Scan for the cell matching the given text and deliver its (x, y) coordinate at center. 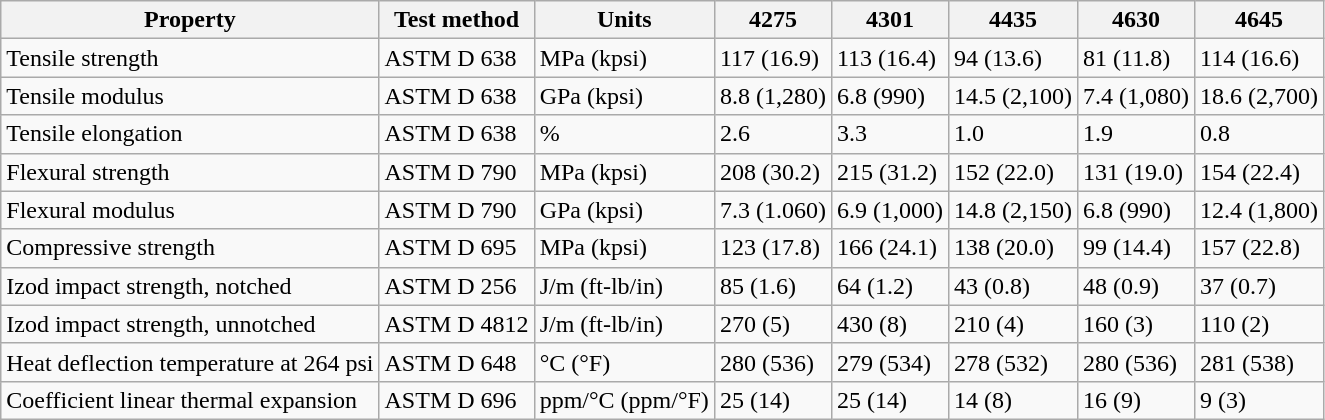
215 (31.2) (890, 172)
9 (3) (1260, 400)
ASTM D 695 (456, 248)
0.8 (1260, 134)
°C (°F) (624, 362)
166 (24.1) (890, 248)
43 (0.8) (1012, 286)
113 (16.4) (890, 58)
4301 (890, 20)
208 (30.2) (772, 172)
16 (9) (1136, 400)
279 (534) (890, 362)
4435 (1012, 20)
Test method (456, 20)
81 (11.8) (1136, 58)
117 (16.9) (772, 58)
14.8 (2,150) (1012, 210)
18.6 (2,700) (1260, 96)
Izod impact strength, unnotched (190, 324)
Tensile elongation (190, 134)
430 (8) (890, 324)
Izod impact strength, notched (190, 286)
4275 (772, 20)
2.6 (772, 134)
ASTM D 256 (456, 286)
281 (538) (1260, 362)
37 (0.7) (1260, 286)
1.9 (1136, 134)
3.3 (890, 134)
278 (532) (1012, 362)
ppm/°C (ppm/°F) (624, 400)
7.4 (1,080) (1136, 96)
6.9 (1,000) (890, 210)
4645 (1260, 20)
14.5 (2,100) (1012, 96)
123 (17.8) (772, 248)
131 (19.0) (1136, 172)
% (624, 134)
8.8 (1,280) (772, 96)
64 (1.2) (890, 286)
210 (4) (1012, 324)
Tensile strength (190, 58)
94 (13.6) (1012, 58)
Compressive strength (190, 248)
Tensile modulus (190, 96)
85 (1.6) (772, 286)
4630 (1136, 20)
Units (624, 20)
1.0 (1012, 134)
7.3 (1.060) (772, 210)
114 (16.6) (1260, 58)
99 (14.4) (1136, 248)
ASTM D 696 (456, 400)
14 (8) (1012, 400)
ASTM D 648 (456, 362)
154 (22.4) (1260, 172)
110 (2) (1260, 324)
152 (22.0) (1012, 172)
160 (3) (1136, 324)
Flexural strength (190, 172)
Property (190, 20)
48 (0.9) (1136, 286)
Flexural modulus (190, 210)
Coefficient linear thermal expansion (190, 400)
157 (22.8) (1260, 248)
270 (5) (772, 324)
138 (20.0) (1012, 248)
Heat deflection temperature at 264 psi (190, 362)
12.4 (1,800) (1260, 210)
ASTM D 4812 (456, 324)
